Provide the [x, y] coordinate of the cell's center where the given text is located.  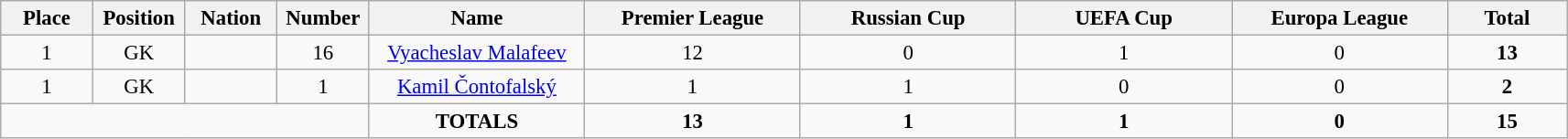
Total [1507, 18]
Position [139, 18]
16 [324, 53]
Premier League [693, 18]
UEFA Cup [1124, 18]
Name [477, 18]
Kamil Čontofalský [477, 87]
TOTALS [477, 122]
Europa League [1340, 18]
Russian Cup [908, 18]
12 [693, 53]
Number [324, 18]
15 [1507, 122]
Nation [231, 18]
Place [48, 18]
2 [1507, 87]
Vyacheslav Malafeev [477, 53]
